For the text-containing cell, return its midpoint in (X, Y) coordinate format. 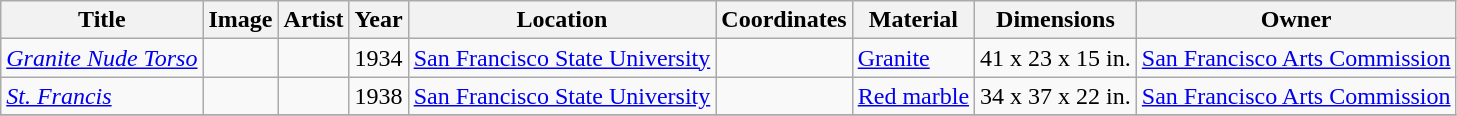
Owner (1296, 20)
Location (562, 20)
Year (378, 20)
34 x 37 x 22 in. (1056, 96)
1938 (378, 96)
Granite (913, 58)
Coordinates (784, 20)
1934 (378, 58)
Granite Nude Torso (102, 58)
St. Francis (102, 96)
Artist (314, 20)
Dimensions (1056, 20)
Title (102, 20)
41 x 23 x 15 in. (1056, 58)
Red marble (913, 96)
Material (913, 20)
Image (240, 20)
